Return the (x, y) coordinate for the center point of the cell that contains the specified text.  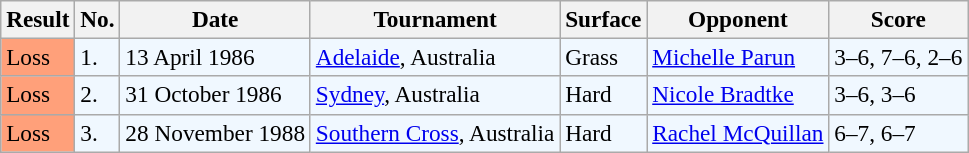
13 April 1986 (215, 57)
Tournament (434, 19)
6–7, 6–7 (898, 133)
No. (98, 19)
1. (98, 57)
3–6, 7–6, 2–6 (898, 57)
Southern Cross, Australia (434, 133)
Grass (604, 57)
Opponent (738, 19)
Rachel McQuillan (738, 133)
31 October 1986 (215, 95)
Score (898, 19)
Date (215, 19)
Nicole Bradtke (738, 95)
Sydney, Australia (434, 95)
2. (98, 95)
Surface (604, 19)
Michelle Parun (738, 57)
3–6, 3–6 (898, 95)
Adelaide, Australia (434, 57)
Result (38, 19)
28 November 1988 (215, 133)
3. (98, 133)
